Return [X, Y] of the center of cell containing provided text 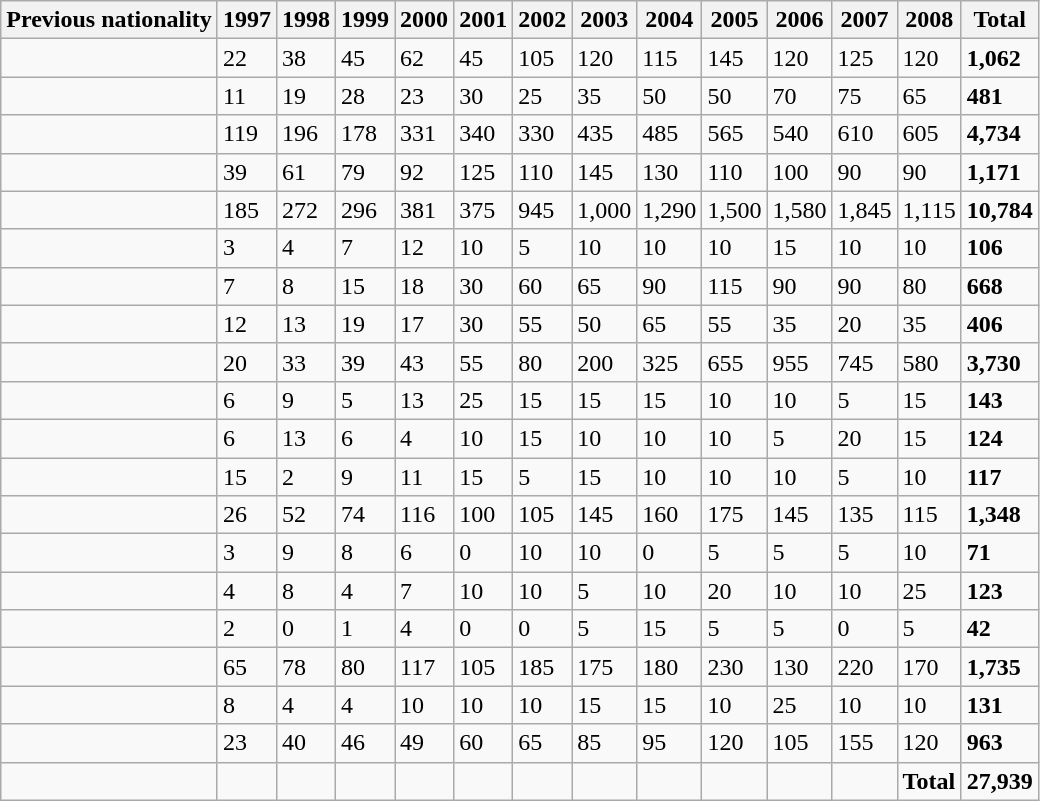
106 [1000, 248]
170 [929, 667]
230 [734, 667]
22 [246, 58]
70 [800, 96]
18 [424, 286]
485 [670, 134]
2003 [604, 20]
1,500 [734, 210]
668 [1000, 286]
62 [424, 58]
119 [246, 134]
49 [424, 743]
180 [670, 667]
28 [366, 96]
610 [864, 134]
61 [306, 172]
196 [306, 134]
481 [1000, 96]
2006 [800, 20]
17 [424, 324]
2002 [542, 20]
10,784 [1000, 210]
135 [864, 515]
178 [366, 134]
331 [424, 134]
33 [306, 362]
78 [306, 667]
143 [1000, 400]
79 [366, 172]
2008 [929, 20]
2007 [864, 20]
95 [670, 743]
123 [1000, 591]
26 [246, 515]
406 [1000, 324]
71 [1000, 553]
745 [864, 362]
1,735 [1000, 667]
381 [424, 210]
963 [1000, 743]
945 [542, 210]
1997 [246, 20]
74 [366, 515]
296 [366, 210]
155 [864, 743]
540 [800, 134]
38 [306, 58]
160 [670, 515]
330 [542, 134]
27,939 [1000, 781]
340 [484, 134]
1998 [306, 20]
1,062 [1000, 58]
605 [929, 134]
325 [670, 362]
1,171 [1000, 172]
2001 [484, 20]
655 [734, 362]
200 [604, 362]
272 [306, 210]
92 [424, 172]
1999 [366, 20]
46 [366, 743]
1 [366, 629]
1,348 [1000, 515]
42 [1000, 629]
2004 [670, 20]
1,845 [864, 210]
43 [424, 362]
85 [604, 743]
40 [306, 743]
131 [1000, 705]
1,115 [929, 210]
Previous nationality [110, 20]
4,734 [1000, 134]
1,290 [670, 210]
2005 [734, 20]
124 [1000, 438]
116 [424, 515]
1,580 [800, 210]
3,730 [1000, 362]
565 [734, 134]
52 [306, 515]
75 [864, 96]
1,000 [604, 210]
220 [864, 667]
435 [604, 134]
375 [484, 210]
955 [800, 362]
580 [929, 362]
2000 [424, 20]
